Locate the cell with the specified text and output its [x, y] center coordinate. 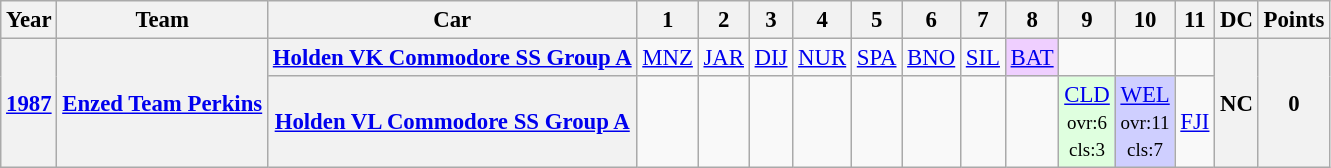
2 [724, 20]
Points [1294, 20]
5 [877, 20]
7 [984, 20]
BNO [932, 58]
CLDovr:6cls:3 [1087, 122]
4 [822, 20]
11 [1195, 20]
0 [1294, 104]
Car [452, 20]
Enzed Team Perkins [162, 104]
NC [1237, 104]
JAR [724, 58]
DIJ [771, 58]
SPA [877, 58]
1 [668, 20]
Year [29, 20]
DC [1237, 20]
Holden VL Commodore SS Group A [452, 122]
1987 [29, 104]
3 [771, 20]
SIL [984, 58]
6 [932, 20]
MNZ [668, 58]
Team [162, 20]
BAT [1032, 58]
NUR [822, 58]
Holden VK Commodore SS Group A [452, 58]
9 [1087, 20]
FJI [1195, 122]
8 [1032, 20]
10 [1145, 20]
WELovr:11cls:7 [1145, 122]
